From the cell containing the given text, extract its center point as (x, y) coordinate. 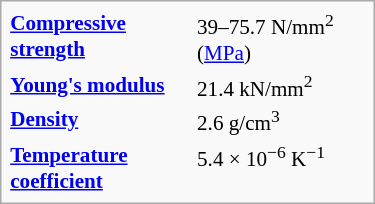
39–75.7 N/mm2 (MPa) (282, 38)
Temperature coefficient (101, 168)
5.4 × 10−6 K−1 (282, 168)
Density (101, 122)
Compressive strength (101, 38)
21.4 kN/mm2 (282, 86)
2.6 g/cm3 (282, 122)
Young's modulus (101, 86)
